For the text-containing cell, return its midpoint in (x, y) coordinate format. 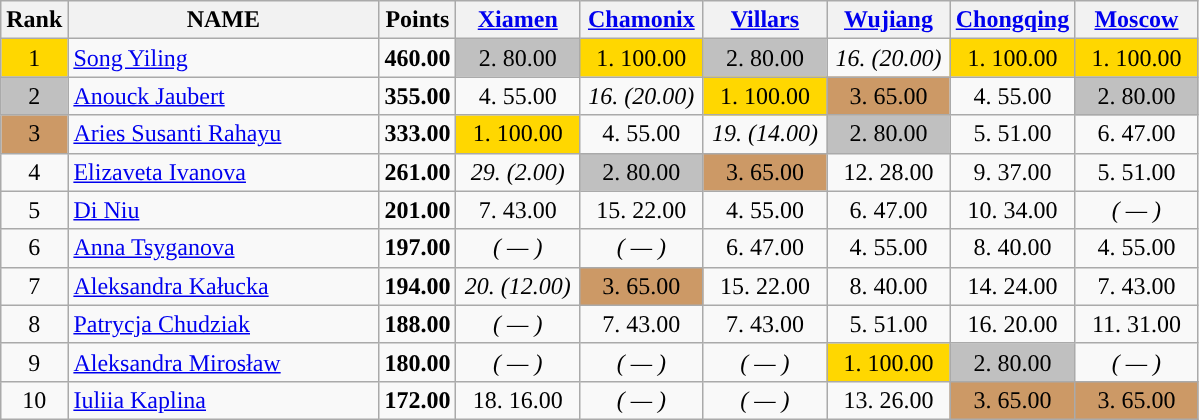
355.00 (418, 96)
180.00 (418, 362)
29. (2.00) (518, 172)
Di Niu (224, 210)
13. 26.00 (889, 400)
Moscow (1137, 20)
Xiamen (518, 20)
188.00 (418, 324)
18. 16.00 (518, 400)
16. 20.00 (1012, 324)
19. (14.00) (765, 134)
Elizaveta Ivanova (224, 172)
8 (34, 324)
Rank (34, 20)
261.00 (418, 172)
460.00 (418, 58)
5 (34, 210)
11. 31.00 (1137, 324)
3 (34, 134)
7 (34, 286)
194.00 (418, 286)
Wujiang (889, 20)
10 (34, 400)
Aleksandra Kałucka (224, 286)
172.00 (418, 400)
20. (12.00) (518, 286)
Aleksandra Mirosław (224, 362)
Anna Tsyganova (224, 248)
Chongqing (1012, 20)
4 (34, 172)
Aries Susanti Rahayu (224, 134)
Villars (765, 20)
201.00 (418, 210)
6 (34, 248)
333.00 (418, 134)
10. 34.00 (1012, 210)
Iuliia Kaplina (224, 400)
14. 24.00 (1012, 286)
1 (34, 58)
9. 37.00 (1012, 172)
NAME (224, 20)
Patrycja Chudziak (224, 324)
2 (34, 96)
12. 28.00 (889, 172)
197.00 (418, 248)
Song Yiling (224, 58)
Points (418, 20)
Chamonix (642, 20)
9 (34, 362)
Anouck Jaubert (224, 96)
